Detect which cell encompasses the target text, then output its [x, y] center coordinate. 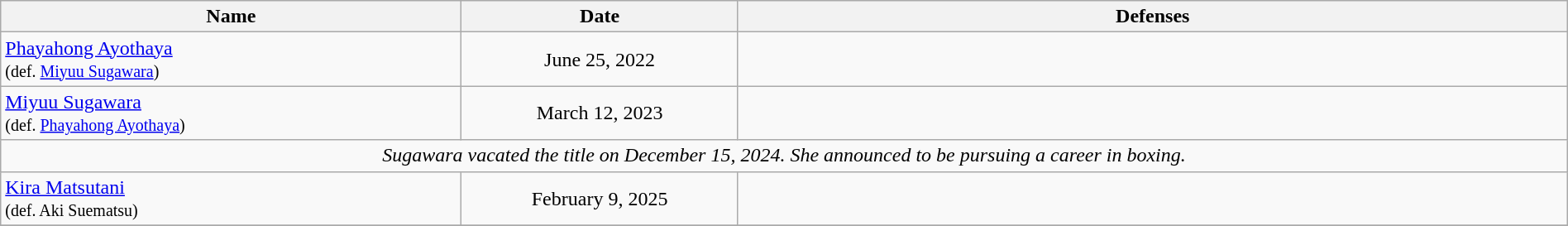
Phayahong Ayothaya (def. Miyuu Sugawara) [232, 60]
Date [600, 17]
March 12, 2023 [600, 113]
Sugawara vacated the title on December 15, 2024. She announced to be pursuing a career in boxing. [784, 156]
Name [232, 17]
February 9, 2025 [600, 199]
Kira Matsutani (def. Aki Suematsu) [232, 199]
Defenses [1153, 17]
June 25, 2022 [600, 60]
Miyuu Sugawara (def. Phayahong Ayothaya) [232, 113]
